Find where the given text appears and provide that cell's center as [x, y] coordinate. 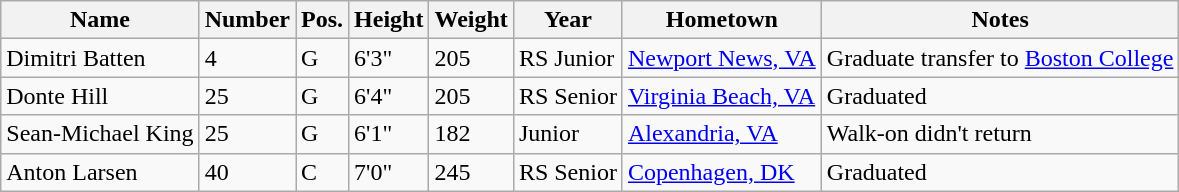
4 [247, 58]
Weight [471, 20]
Walk-on didn't return [1000, 134]
Year [568, 20]
Pos. [322, 20]
Dimitri Batten [100, 58]
Junior [568, 134]
Hometown [722, 20]
Graduate transfer to Boston College [1000, 58]
40 [247, 172]
Donte Hill [100, 96]
6'1" [389, 134]
Notes [1000, 20]
RS Junior [568, 58]
Alexandria, VA [722, 134]
Virginia Beach, VA [722, 96]
6'3" [389, 58]
7'0" [389, 172]
Newport News, VA [722, 58]
Height [389, 20]
182 [471, 134]
6'4" [389, 96]
C [322, 172]
Copenhagen, DK [722, 172]
Sean-Michael King [100, 134]
Anton Larsen [100, 172]
Name [100, 20]
245 [471, 172]
Number [247, 20]
